Provide the (X, Y) coordinate of the cell's center where the given text is located.  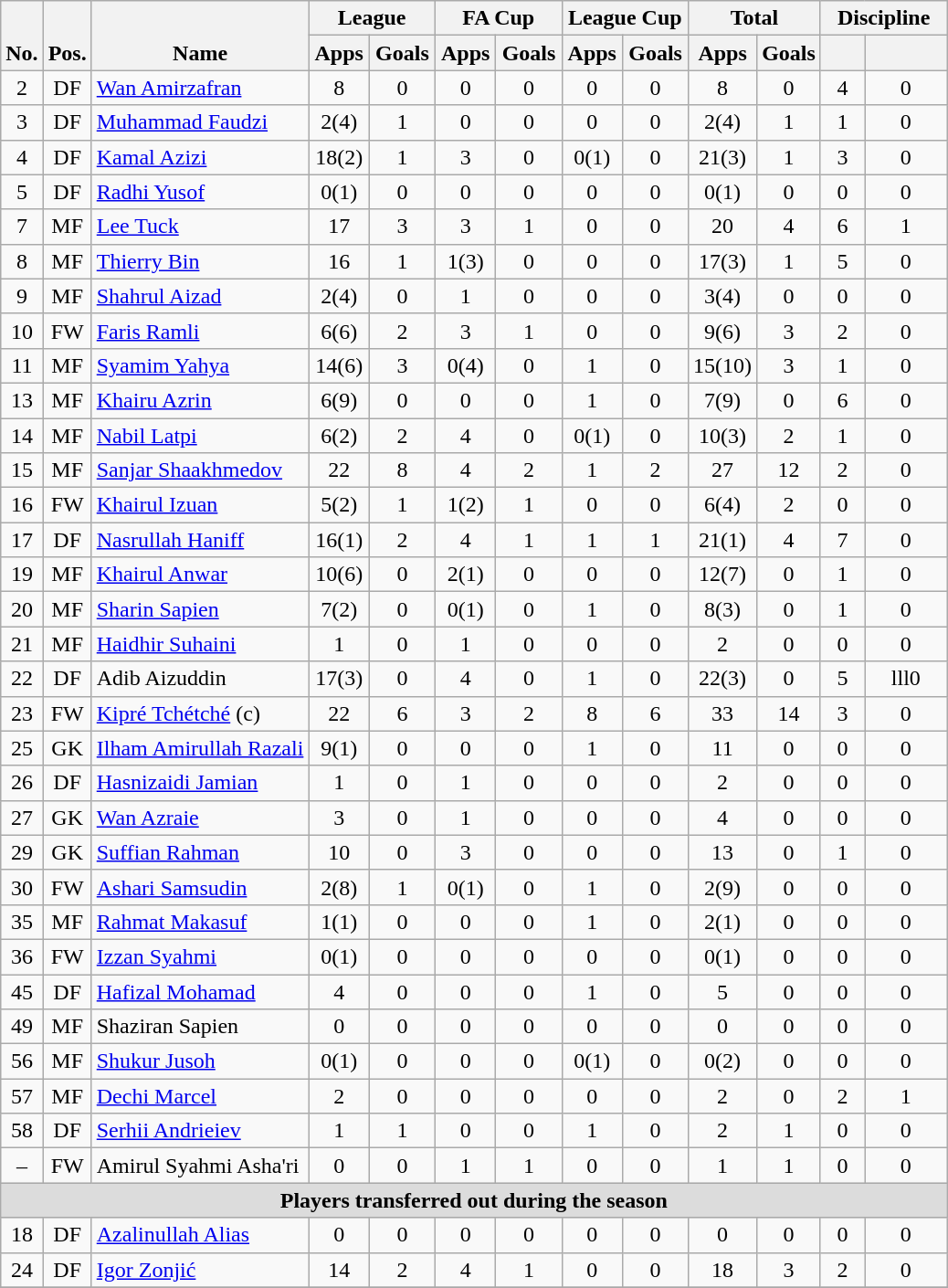
10(6) (340, 575)
Pos. (68, 36)
0(2) (723, 1061)
Sharin Sapien (200, 609)
25 (22, 748)
1(3) (466, 261)
7(2) (340, 609)
15(10) (723, 365)
Sanjar Shaakhmedov (200, 470)
21(3) (723, 157)
Shukur Jusoh (200, 1061)
21(1) (723, 540)
33 (723, 713)
Serhii Andrieiev (200, 1131)
1(2) (466, 505)
0(4) (466, 365)
Dechi Marcel (200, 1096)
Izzan Syahmi (200, 956)
Khairu Azrin (200, 400)
FA Cup (499, 18)
19 (22, 575)
Faris Ramli (200, 331)
Suffian Rahman (200, 852)
lll0 (906, 679)
18(2) (340, 157)
29 (22, 852)
9(6) (723, 331)
57 (22, 1096)
16(1) (340, 540)
36 (22, 956)
1(1) (340, 922)
Khairul Anwar (200, 575)
Wan Azraie (200, 818)
12 (789, 470)
Muhammad Faudzi (200, 122)
56 (22, 1061)
6(9) (340, 400)
26 (22, 783)
Syamim Yahya (200, 365)
10(3) (723, 436)
8(3) (723, 609)
Amirul Syahmi Asha'ri (200, 1166)
3(4) (723, 296)
5(2) (340, 505)
Shaziran Sapien (200, 1027)
Players transferred out during the season (474, 1200)
7(9) (723, 400)
Kamal Azizi (200, 157)
6(4) (723, 505)
Hafizal Mohamad (200, 991)
No. (22, 36)
Nasrullah Haniff (200, 540)
Khairul Izuan (200, 505)
Total (754, 18)
9(1) (340, 748)
Wan Amirzafran (200, 88)
League Cup (625, 18)
Azalinullah Alias (200, 1235)
2(8) (340, 887)
22(3) (723, 679)
Kipré Tchétché (c) (200, 713)
Hasnizaidi Jamian (200, 783)
Igor Zonjić (200, 1270)
Discipline (884, 18)
6(2) (340, 436)
Haidhir Suhaini (200, 644)
Adib Aizuddin (200, 679)
Shahrul Aizad (200, 296)
35 (22, 922)
Nabil Latpi (200, 436)
30 (22, 887)
2(9) (723, 887)
12(7) (723, 575)
49 (22, 1027)
Thierry Bin (200, 261)
– (22, 1166)
Radhi Yusof (200, 192)
Rahmat Makasuf (200, 922)
Name (200, 36)
21 (22, 644)
23 (22, 713)
Ilham Amirullah Razali (200, 748)
Ashari Samsudin (200, 887)
9 (22, 296)
24 (22, 1270)
14(6) (340, 365)
58 (22, 1131)
15 (22, 470)
League (373, 18)
45 (22, 991)
Lee Tuck (200, 227)
6(6) (340, 331)
